For the text-containing cell, return its midpoint in [x, y] coordinate format. 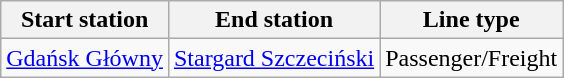
Passenger/Freight [472, 58]
Stargard Szczeciński [274, 58]
Line type [472, 20]
Gdańsk Główny [85, 58]
End station [274, 20]
Start station [85, 20]
